Identify which cell holds the provided text, then report its [x, y] central coordinate. 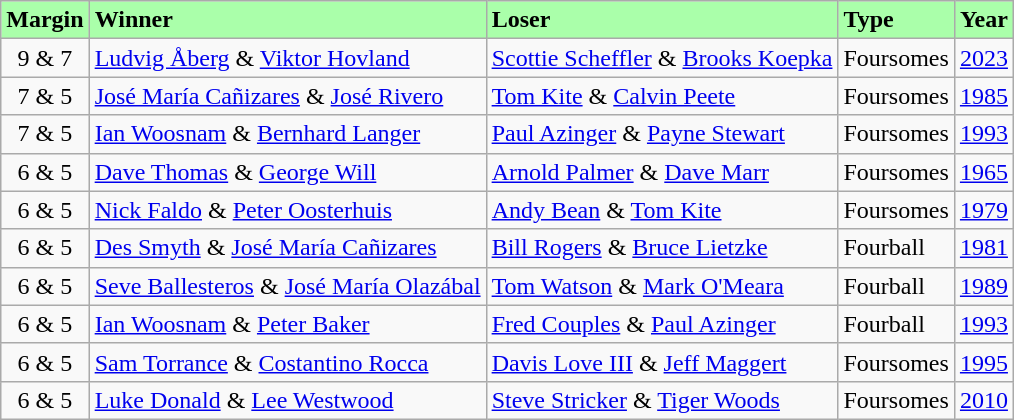
1989 [984, 286]
Margin [45, 20]
Des Smyth & José María Cañizares [288, 248]
1995 [984, 362]
Tom Watson & Mark O'Meara [662, 286]
Loser [662, 20]
Ian Woosnam & Peter Baker [288, 324]
Nick Faldo & Peter Oosterhuis [288, 210]
Luke Donald & Lee Westwood [288, 400]
Davis Love III & Jeff Maggert [662, 362]
Ian Woosnam & Bernhard Langer [288, 134]
Winner [288, 20]
2010 [984, 400]
Andy Bean & Tom Kite [662, 210]
Bill Rogers & Bruce Lietzke [662, 248]
9 & 7 [45, 58]
Year [984, 20]
2023 [984, 58]
1979 [984, 210]
1981 [984, 248]
Sam Torrance & Costantino Rocca [288, 362]
Scottie Scheffler & Brooks Koepka [662, 58]
Steve Stricker & Tiger Woods [662, 400]
Fred Couples & Paul Azinger [662, 324]
Tom Kite & Calvin Peete [662, 96]
Ludvig Åberg & Viktor Hovland [288, 58]
Seve Ballesteros & José María Olazábal [288, 286]
1965 [984, 172]
Dave Thomas & George Will [288, 172]
Arnold Palmer & Dave Marr [662, 172]
Type [896, 20]
José María Cañizares & José Rivero [288, 96]
1985 [984, 96]
Paul Azinger & Payne Stewart [662, 134]
